Identify which cell holds the provided text, then report its (X, Y) central coordinate. 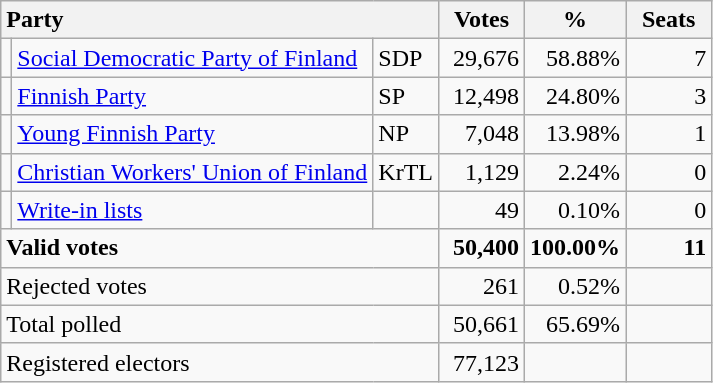
58.88% (576, 58)
KrTL (406, 172)
Registered electors (220, 362)
NP (406, 134)
7,048 (482, 134)
13.98% (576, 134)
1 (669, 134)
29,676 (482, 58)
65.69% (576, 324)
Young Finnish Party (192, 134)
Social Democratic Party of Finland (192, 58)
0.10% (576, 210)
Finnish Party (192, 96)
50,400 (482, 248)
Party (220, 20)
Votes (482, 20)
24.80% (576, 96)
Write-in lists (192, 210)
261 (482, 286)
Rejected votes (220, 286)
Valid votes (220, 248)
2.24% (576, 172)
Total polled (220, 324)
SDP (406, 58)
11 (669, 248)
% (576, 20)
100.00% (576, 248)
0.52% (576, 286)
49 (482, 210)
3 (669, 96)
Christian Workers' Union of Finland (192, 172)
50,661 (482, 324)
SP (406, 96)
77,123 (482, 362)
1,129 (482, 172)
Seats (669, 20)
12,498 (482, 96)
7 (669, 58)
